Capture the cell that displays the provided text and extract its [x, y] central coordinate. 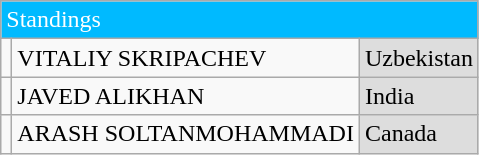
Uzbekistan [418, 58]
ARASH SOLTANMOHAMMADI [186, 134]
JAVED ALIKHAN [186, 96]
Standings [240, 20]
VITALIY SKRIPACHEV [186, 58]
Canada [418, 134]
India [418, 96]
